Return the [X, Y] coordinate for the center point of the cell that contains the specified text.  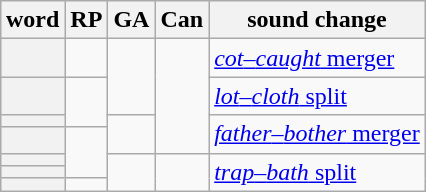
GA [132, 20]
Can [182, 20]
cot–caught merger [318, 58]
trap–bath split [318, 172]
father–bother merger [318, 134]
lot–cloth split [318, 96]
word [32, 20]
sound change [318, 20]
RP [86, 20]
